Locate the cell with the specified text and output its (x, y) center coordinate. 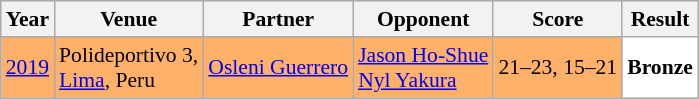
Polideportivo 3,Lima, Peru (128, 68)
Score (558, 19)
Opponent (423, 19)
2019 (28, 68)
Jason Ho-Shue Nyl Yakura (423, 68)
Bronze (660, 68)
Result (660, 19)
Partner (278, 19)
Year (28, 19)
21–23, 15–21 (558, 68)
Venue (128, 19)
Osleni Guerrero (278, 68)
